Output the [X, Y] coordinate of the center of the cell containing the given text.  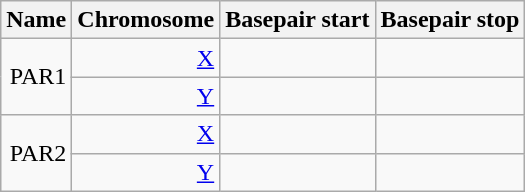
Name [36, 20]
PAR2 [36, 153]
PAR1 [36, 77]
Chromosome [146, 20]
Basepair stop [450, 20]
Basepair start [298, 20]
